From the cell containing the given text, extract its center point as (x, y) coordinate. 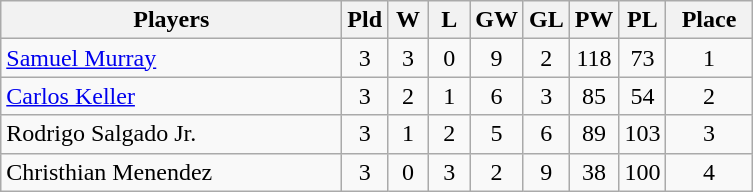
85 (594, 96)
Pld (365, 20)
GW (497, 20)
5 (497, 134)
Carlos Keller (172, 96)
PW (594, 20)
Rodrigo Salgado Jr. (172, 134)
103 (642, 134)
118 (594, 58)
Players (172, 20)
Place (709, 20)
L (450, 20)
54 (642, 96)
Christhian Menendez (172, 172)
38 (594, 172)
100 (642, 172)
PL (642, 20)
W (408, 20)
4 (709, 172)
89 (594, 134)
73 (642, 58)
GL (546, 20)
Samuel Murray (172, 58)
